Search for the cell housing the specified text and yield its [X, Y] center coordinate. 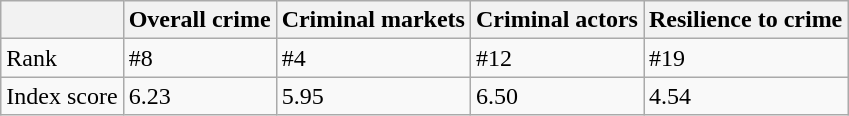
Rank [62, 58]
6.23 [200, 96]
Index score [62, 96]
4.54 [746, 96]
#19 [746, 58]
#4 [373, 58]
5.95 [373, 96]
6.50 [556, 96]
Criminal actors [556, 20]
#8 [200, 58]
Criminal markets [373, 20]
Resilience to crime [746, 20]
Overall crime [200, 20]
#12 [556, 58]
